From the cell containing the given text, extract its center point as (x, y) coordinate. 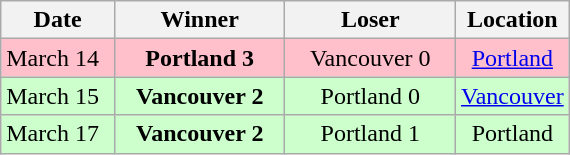
March 17 (58, 134)
Date (58, 20)
Loser (370, 20)
Winner (200, 20)
Vancouver 0 (370, 58)
Vancouver (513, 96)
March 14 (58, 58)
Location (513, 20)
Portland 3 (200, 58)
March 15 (58, 96)
Portland 0 (370, 96)
Portland 1 (370, 134)
